Output the [x, y] coordinate of the center of the cell containing the given text.  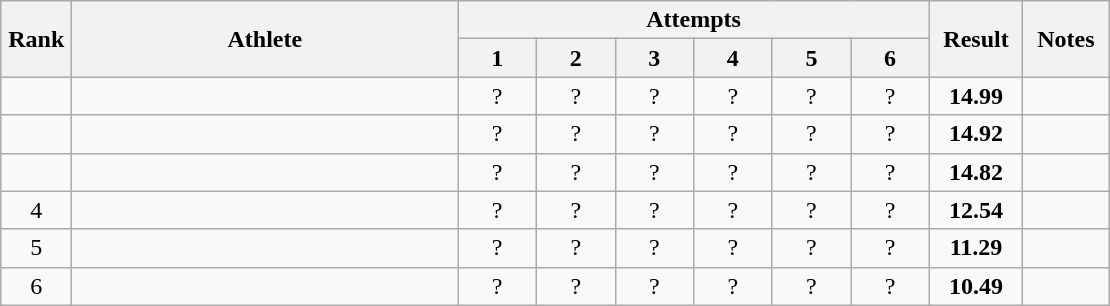
2 [576, 58]
10.49 [976, 286]
11.29 [976, 248]
Attempts [694, 20]
1 [498, 58]
Athlete [265, 39]
3 [654, 58]
14.92 [976, 134]
Rank [36, 39]
14.82 [976, 172]
12.54 [976, 210]
14.99 [976, 96]
Result [976, 39]
Notes [1066, 39]
